Determine the [X, Y] coordinate at the center of the cell enclosing the given text.  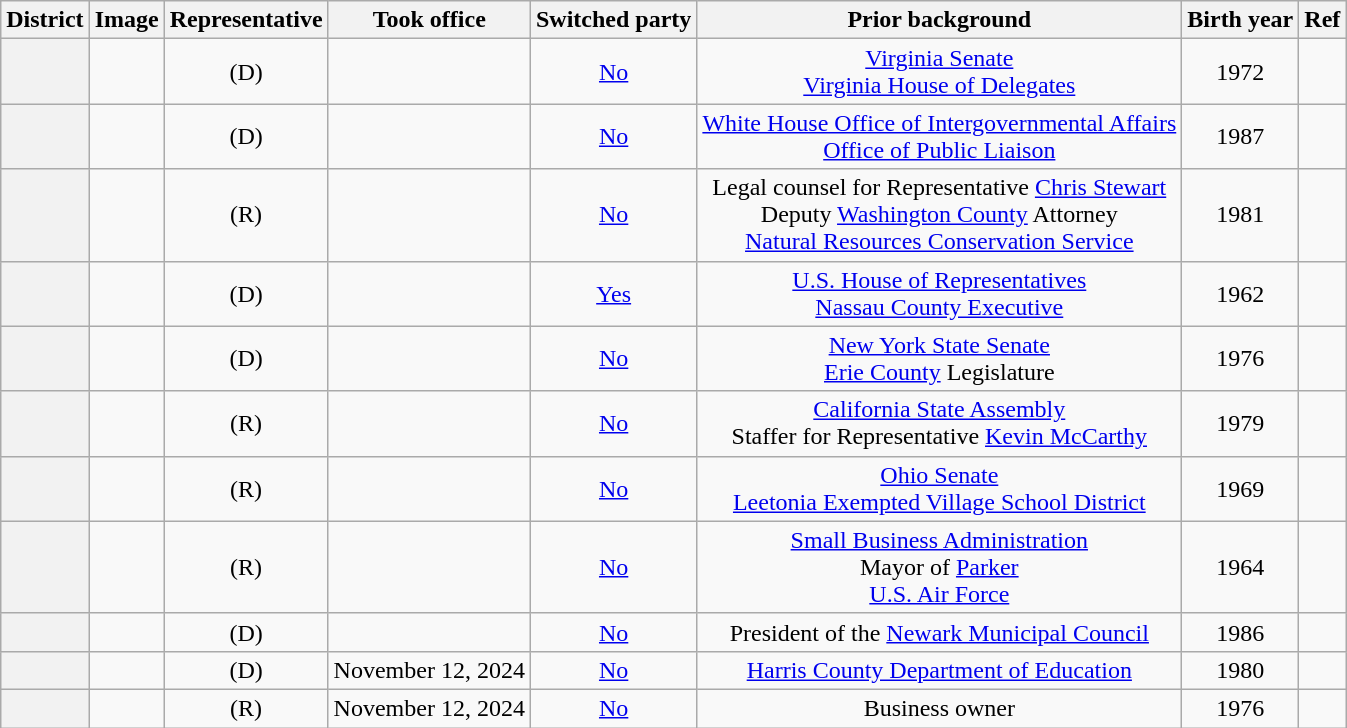
1980 [1240, 670]
Legal counsel for Representative Chris StewartDeputy Washington County AttorneyNatural Resources Conservation Service [940, 215]
1987 [1240, 136]
1981 [1240, 215]
1964 [1240, 567]
1969 [1240, 488]
Virginia SenateVirginia House of Delegates [940, 72]
Image [126, 20]
1979 [1240, 424]
U.S. House of RepresentativesNassau County Executive [940, 294]
Took office [429, 20]
Prior background [940, 20]
President of the Newark Municipal Council [940, 632]
Ref [1322, 20]
Harris County Department of Education [940, 670]
Representative [246, 20]
California State AssemblyStaffer for Representative Kevin McCarthy [940, 424]
1962 [1240, 294]
Yes [613, 294]
Birth year [1240, 20]
New York State SenateErie County Legislature [940, 358]
1972 [1240, 72]
District [45, 20]
Ohio SenateLeetonia Exempted Village School District [940, 488]
White House Office of Intergovernmental AffairsOffice of Public Liaison [940, 136]
1986 [1240, 632]
Small Business AdministrationMayor of ParkerU.S. Air Force [940, 567]
Switched party [613, 20]
Business owner [940, 708]
